Search for the cell housing the specified text and yield its (X, Y) center coordinate. 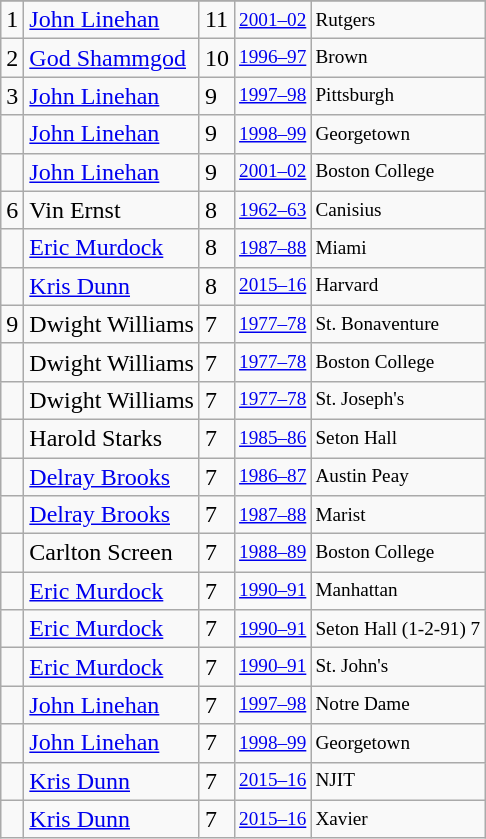
St. John's (398, 667)
2 (12, 58)
11 (216, 20)
1996–97 (273, 58)
Notre Dame (398, 705)
NJIT (398, 781)
St. Joseph's (398, 400)
Brown (398, 58)
Seton Hall (398, 438)
Carlton Screen (112, 553)
Austin Peay (398, 477)
6 (12, 210)
10 (216, 58)
Miami (398, 248)
God Shammgod (112, 58)
Harvard (398, 286)
1 (12, 20)
Pittsburgh (398, 96)
1986–87 (273, 477)
Vin Ernst (112, 210)
3 (12, 96)
Manhattan (398, 591)
St. Bonaventure (398, 324)
Seton Hall (1-2-91) 7 (398, 629)
Rutgers (398, 20)
Marist (398, 515)
1985–86 (273, 438)
1988–89 (273, 553)
1962–63 (273, 210)
Harold Starks (112, 438)
Canisius (398, 210)
Xavier (398, 819)
